Extract the (x, y) coordinate from the center of the cell holding the provided text.  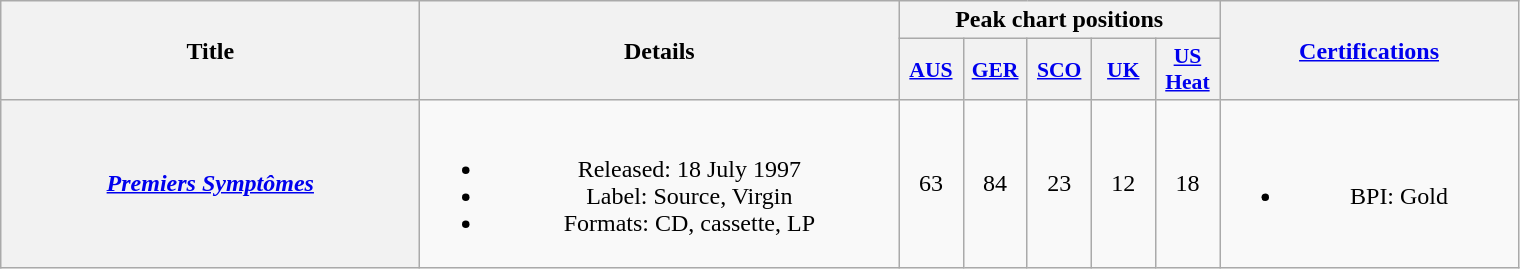
84 (995, 184)
Peak chart positions (1060, 20)
USHeat (1187, 70)
GER (995, 70)
Premiers Symptômes (210, 184)
12 (1123, 184)
Certifications (1370, 50)
Title (210, 50)
UK (1123, 70)
SCO (1059, 70)
63 (931, 184)
BPI: Gold (1370, 184)
Released: 18 July 1997Label: Source, VirginFormats: CD, cassette, LP (660, 184)
Details (660, 50)
18 (1187, 184)
23 (1059, 184)
AUS (931, 70)
